Provide the [X, Y] coordinate of the cell's center where the given text is located.  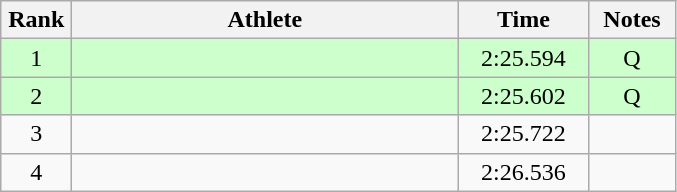
3 [36, 134]
2 [36, 96]
2:25.602 [524, 96]
2:25.722 [524, 134]
2:25.594 [524, 58]
2:26.536 [524, 172]
Rank [36, 20]
Time [524, 20]
1 [36, 58]
Athlete [265, 20]
Notes [632, 20]
4 [36, 172]
